Extract the [X, Y] coordinate from the center of the cell holding the provided text.  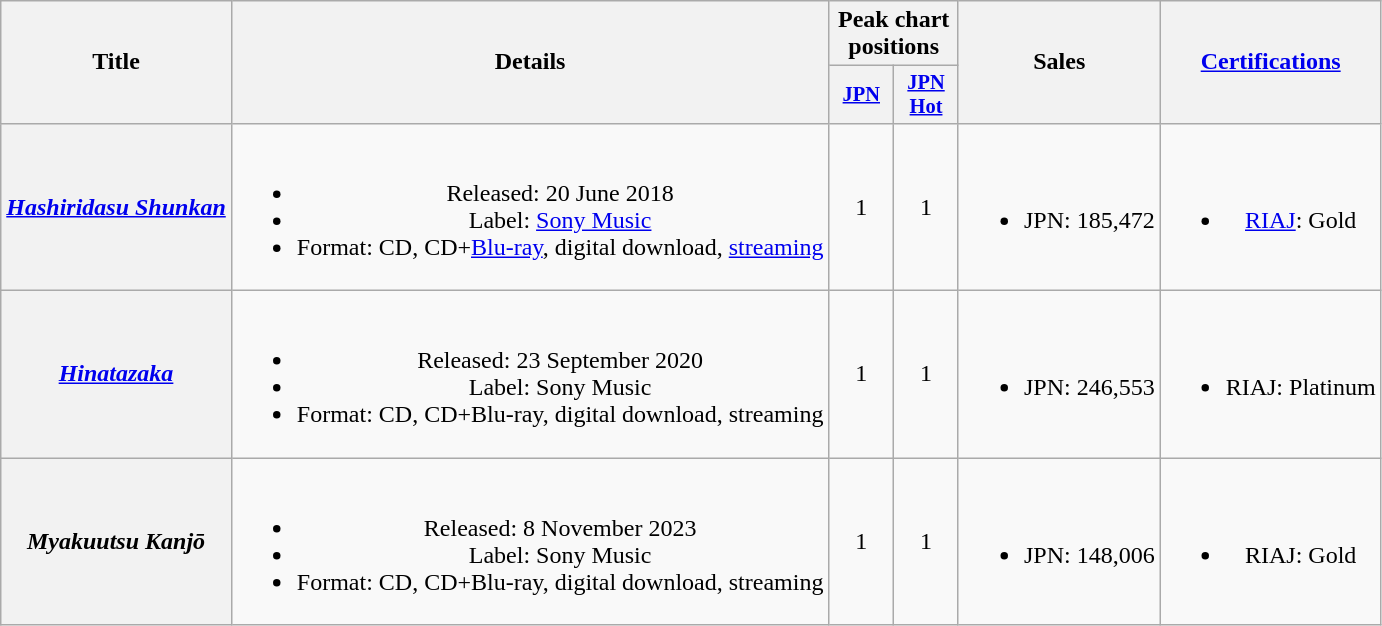
Released: 20 June 2018Label: Sony MusicFormat: CD, CD+Blu-ray, digital download, streaming [530, 206]
Title [116, 62]
Sales [1059, 62]
Peak chartpositions [894, 34]
JPN: 185,472 [1059, 206]
Hinatazaka [116, 374]
Released: 23 September 2020Label: Sony MusicFormat: CD, CD+Blu-ray, digital download, streaming [530, 374]
Certifications [1270, 62]
JPNHot [926, 95]
Released: 8 November 2023Label: Sony MusicFormat: CD, CD+Blu-ray, digital download, streaming [530, 542]
JPN [862, 95]
Myakuutsu Kanjō [116, 542]
Hashiridasu Shunkan [116, 206]
RIAJ: Platinum [1270, 374]
JPN: 148,006 [1059, 542]
JPN: 246,553 [1059, 374]
Details [530, 62]
